From the cell containing the given text, extract its center point as [X, Y] coordinate. 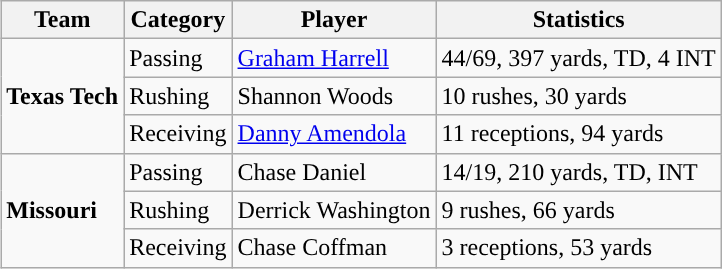
Chase Daniel [334, 172]
3 receptions, 53 yards [578, 248]
Derrick Washington [334, 210]
14/19, 210 yards, TD, INT [578, 172]
11 receptions, 94 yards [578, 134]
Chase Coffman [334, 248]
Team [62, 20]
Category [178, 20]
Missouri [62, 210]
10 rushes, 30 yards [578, 96]
44/69, 397 yards, TD, 4 INT [578, 58]
Danny Amendola [334, 134]
Player [334, 20]
Statistics [578, 20]
Texas Tech [62, 96]
Graham Harrell [334, 58]
9 rushes, 66 yards [578, 210]
Shannon Woods [334, 96]
